Output the (x, y) coordinate of the center of the cell containing the given text.  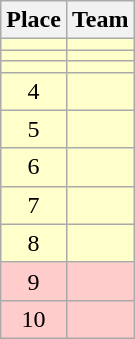
9 (34, 281)
5 (34, 129)
Team (100, 20)
7 (34, 205)
8 (34, 243)
Place (34, 20)
10 (34, 319)
6 (34, 167)
4 (34, 91)
